From the cell containing the given text, extract its center point as (x, y) coordinate. 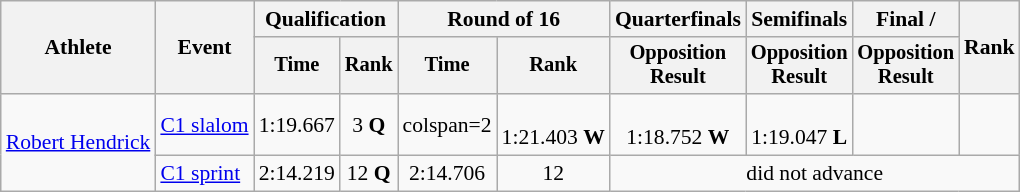
C1 slalom (204, 124)
2:14.219 (297, 174)
12 (554, 174)
Quarterfinals (678, 19)
Robert Hendrick (78, 142)
Semifinals (800, 19)
1:19.667 (297, 124)
Athlete (78, 48)
Event (204, 48)
Qualification (326, 19)
colspan=2 (448, 124)
1:19.047 L (800, 124)
2:14.706 (448, 174)
C1 sprint (204, 174)
3 Q (369, 124)
Round of 16 (504, 19)
1:21.403 W (554, 124)
Final / (906, 19)
1:18.752 W (678, 124)
did not advance (815, 174)
12 Q (369, 174)
